Search for the cell housing the specified text and yield its (x, y) center coordinate. 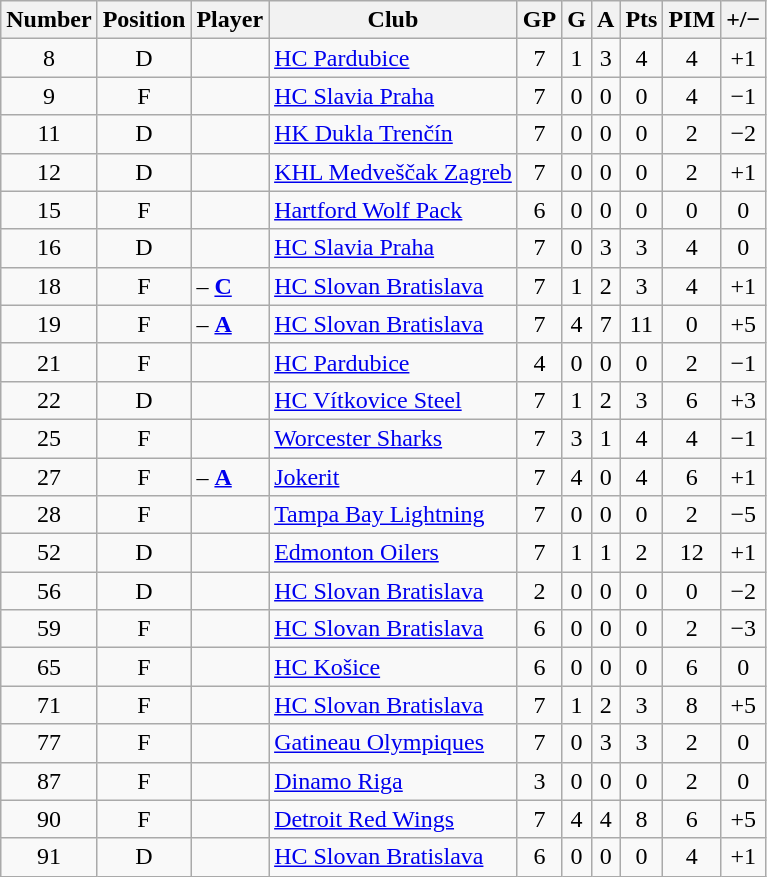
Edmonton Oilers (394, 553)
+3 (744, 400)
65 (49, 667)
25 (49, 438)
19 (49, 324)
59 (49, 629)
9 (49, 96)
Detroit Red Wings (394, 819)
77 (49, 743)
HK Dukla Trenčín (394, 134)
Worcester Sharks (394, 438)
PIM (692, 20)
Jokerit (394, 477)
Position (144, 20)
22 (49, 400)
−5 (744, 515)
27 (49, 477)
Pts (642, 20)
15 (49, 210)
91 (49, 857)
+/− (744, 20)
– C (230, 286)
Player (230, 20)
GP (539, 20)
HC Vítkovice Steel (394, 400)
Tampa Bay Lightning (394, 515)
A (605, 20)
−3 (744, 629)
Number (49, 20)
Gatineau Olympiques (394, 743)
87 (49, 781)
71 (49, 705)
56 (49, 591)
52 (49, 553)
KHL Medveščak Zagreb (394, 172)
Hartford Wolf Pack (394, 210)
Dinamo Riga (394, 781)
Club (394, 20)
HC Košice (394, 667)
G (577, 20)
21 (49, 362)
16 (49, 248)
28 (49, 515)
18 (49, 286)
90 (49, 819)
